Locate the cell with the specified text and output its [x, y] center coordinate. 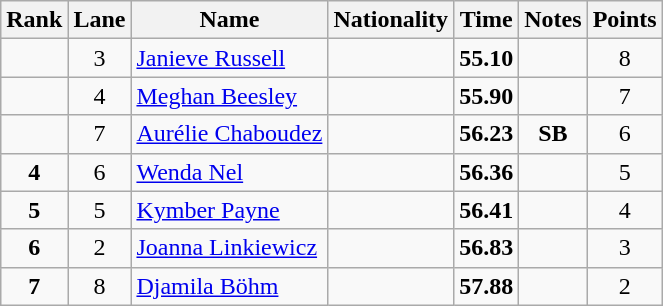
SB [553, 134]
Aurélie Chaboudez [230, 134]
56.23 [486, 134]
56.36 [486, 172]
55.10 [486, 58]
Meghan Beesley [230, 96]
Name [230, 20]
Janieve Russell [230, 58]
56.41 [486, 210]
Lane [100, 20]
Wenda Nel [230, 172]
57.88 [486, 286]
Joanna Linkiewicz [230, 248]
55.90 [486, 96]
Djamila Böhm [230, 286]
Time [486, 20]
56.83 [486, 248]
Nationality [391, 20]
Kymber Payne [230, 210]
Notes [553, 20]
Rank [34, 20]
Points [624, 20]
